Capture the cell that displays the provided text and extract its (X, Y) central coordinate. 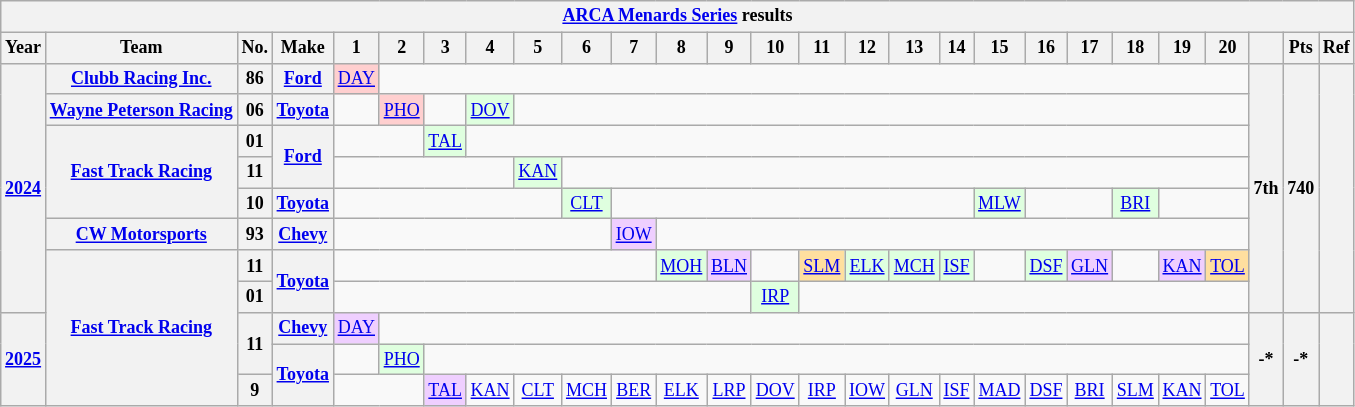
CW Motorsports (141, 234)
BER (634, 390)
7 (634, 48)
12 (868, 48)
MOH (682, 266)
93 (254, 234)
740 (1301, 188)
1 (356, 48)
86 (254, 78)
13 (914, 48)
LRP (730, 390)
4 (490, 48)
3 (445, 48)
Pts (1301, 48)
8 (682, 48)
14 (956, 48)
2025 (24, 359)
No. (254, 48)
7th (1266, 188)
2024 (24, 188)
MAD (1000, 390)
ARCA Menards Series results (678, 16)
MLW (1000, 204)
Ref (1337, 48)
15 (1000, 48)
6 (587, 48)
18 (1135, 48)
19 (1182, 48)
2 (402, 48)
16 (1046, 48)
20 (1228, 48)
Clubb Racing Inc. (141, 78)
Year (24, 48)
Wayne Peterson Racing (141, 110)
Make (302, 48)
Team (141, 48)
06 (254, 110)
5 (538, 48)
17 (1090, 48)
BLN (730, 266)
